Pinpoint the cell where the given text exists, returning its [X, Y] midpoint coordinate. 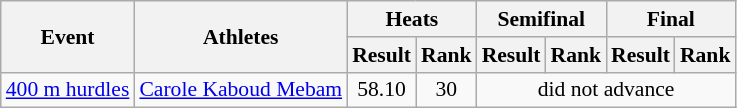
Semifinal [542, 19]
58.10 [382, 90]
Athletes [240, 36]
Event [68, 36]
Heats [412, 19]
400 m hurdles [68, 90]
30 [446, 90]
did not advance [606, 90]
Carole Kaboud Mebam [240, 90]
Final [670, 19]
